Capture the cell that displays the provided text and extract its (x, y) central coordinate. 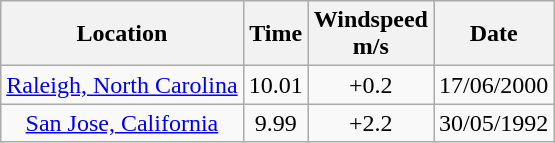
9.99 (276, 123)
Date (494, 34)
+2.2 (370, 123)
17/06/2000 (494, 85)
Time (276, 34)
+0.2 (370, 85)
Location (122, 34)
Windspeedm/s (370, 34)
San Jose, California (122, 123)
10.01 (276, 85)
30/05/1992 (494, 123)
Raleigh, North Carolina (122, 85)
